Return the [x, y] coordinate for the center point of the cell that contains the specified text.  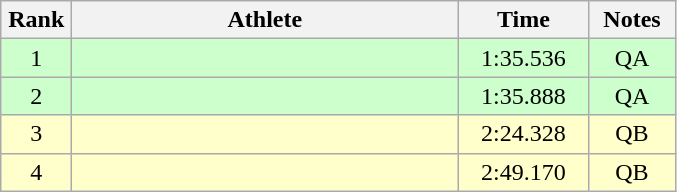
1:35.888 [524, 96]
1:35.536 [524, 58]
1 [36, 58]
Time [524, 20]
2 [36, 96]
2:49.170 [524, 172]
Athlete [265, 20]
3 [36, 134]
2:24.328 [524, 134]
Rank [36, 20]
4 [36, 172]
Notes [632, 20]
